For the text-containing cell, return its midpoint in (X, Y) coordinate format. 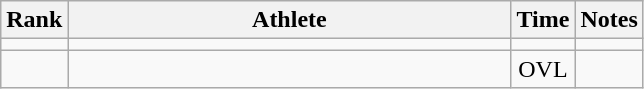
Notes (609, 20)
Rank (34, 20)
Time (543, 20)
OVL (543, 69)
Athlete (290, 20)
